Locate the cell with the specified text and output its [x, y] center coordinate. 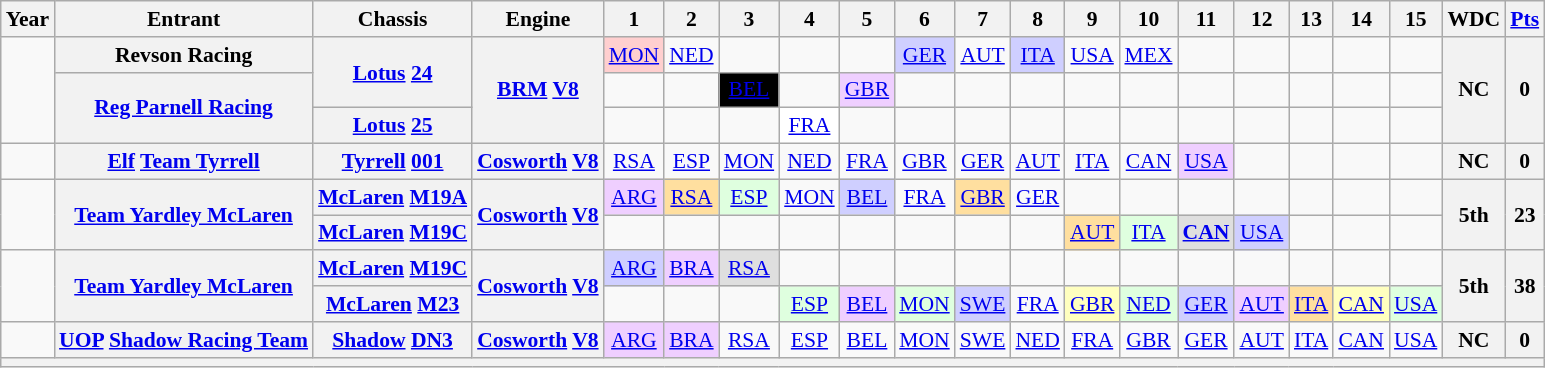
11 [1206, 19]
Year [28, 19]
7 [983, 19]
Tyrrell 001 [392, 162]
1 [634, 19]
5 [868, 19]
BRM V8 [538, 90]
McLaren M19A [392, 197]
4 [810, 19]
14 [1361, 19]
UOP Shadow Racing Team [184, 340]
Elf Team Tyrrell [184, 162]
Entrant [184, 19]
3 [750, 19]
WDC [1474, 19]
Engine [538, 19]
Revson Racing [184, 55]
Reg Parnell Racing [184, 108]
Shadow DN3 [392, 340]
6 [924, 19]
15 [1416, 19]
10 [1148, 19]
8 [1037, 19]
13 [1311, 19]
12 [1261, 19]
McLaren M23 [392, 304]
MEX [1148, 55]
23 [1524, 214]
Pts [1524, 19]
38 [1524, 286]
9 [1092, 19]
Lotus 24 [392, 72]
2 [692, 19]
Chassis [392, 19]
Lotus 25 [392, 126]
